Return (X, Y) of the center of cell containing provided text 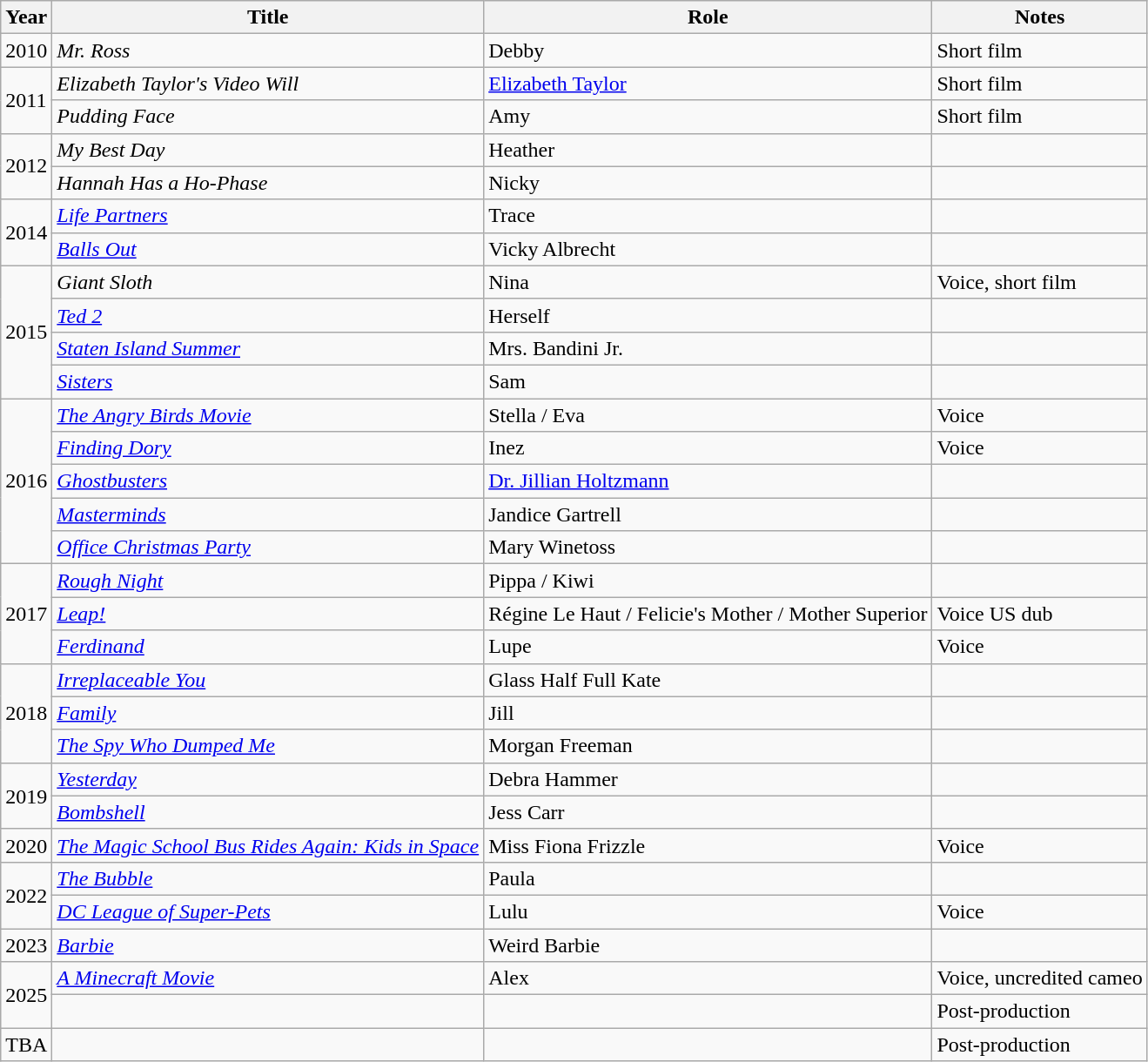
Elizabeth Taylor's Video Will (268, 84)
Glass Half Full Kate (708, 680)
2010 (26, 50)
Title (268, 17)
Vicky Albrecht (708, 249)
Debra Hammer (708, 779)
2025 (26, 995)
Amy (708, 117)
Alex (708, 978)
Role (708, 17)
The Magic School Bus Rides Again: Kids in Space (268, 845)
2017 (26, 614)
Jess Carr (708, 812)
Voice, short film (1039, 282)
2019 (26, 796)
Bombshell (268, 812)
TBA (26, 1045)
2015 (26, 332)
Jill (708, 713)
The Bubble (268, 878)
Staten Island Summer (268, 348)
Ghostbusters (268, 481)
2011 (26, 100)
Notes (1039, 17)
The Spy Who Dumped Me (268, 746)
Régine Le Haut / Felicie's Mother / Mother Superior (708, 614)
Morgan Freeman (708, 746)
Heather (708, 150)
Lulu (708, 911)
Lupe (708, 647)
Stella / Eva (708, 415)
Barbie (268, 944)
Finding Dory (268, 448)
Yesterday (268, 779)
The Angry Birds Movie (268, 415)
Giant Sloth (268, 282)
Sam (708, 381)
Family (268, 713)
Rough Night (268, 581)
2012 (26, 166)
2016 (26, 481)
Mr. Ross (268, 50)
Pudding Face (268, 117)
A Minecraft Movie (268, 978)
Pippa / Kiwi (708, 581)
Hannah Has a Ho-Phase (268, 183)
Miss Fiona Frizzle (708, 845)
Ted 2 (268, 315)
Voice US dub (1039, 614)
Trace (708, 216)
2022 (26, 895)
Dr. Jillian Holtzmann (708, 481)
Paula (708, 878)
Herself (708, 315)
2018 (26, 713)
2023 (26, 944)
Mrs. Bandini Jr. (708, 348)
My Best Day (268, 150)
Voice, uncredited cameo (1039, 978)
Sisters (268, 381)
Nina (708, 282)
Nicky (708, 183)
2020 (26, 845)
Ferdinand (268, 647)
Masterminds (268, 514)
Life Partners (268, 216)
Leap! (268, 614)
Jandice Gartrell (708, 514)
Debby (708, 50)
Mary Winetoss (708, 548)
Office Christmas Party (268, 548)
Balls Out (268, 249)
2014 (26, 232)
Weird Barbie (708, 944)
Year (26, 17)
Irreplaceable You (268, 680)
Elizabeth Taylor (708, 84)
Inez (708, 448)
DC League of Super-Pets (268, 911)
